Search for the cell housing the specified text and yield its [x, y] center coordinate. 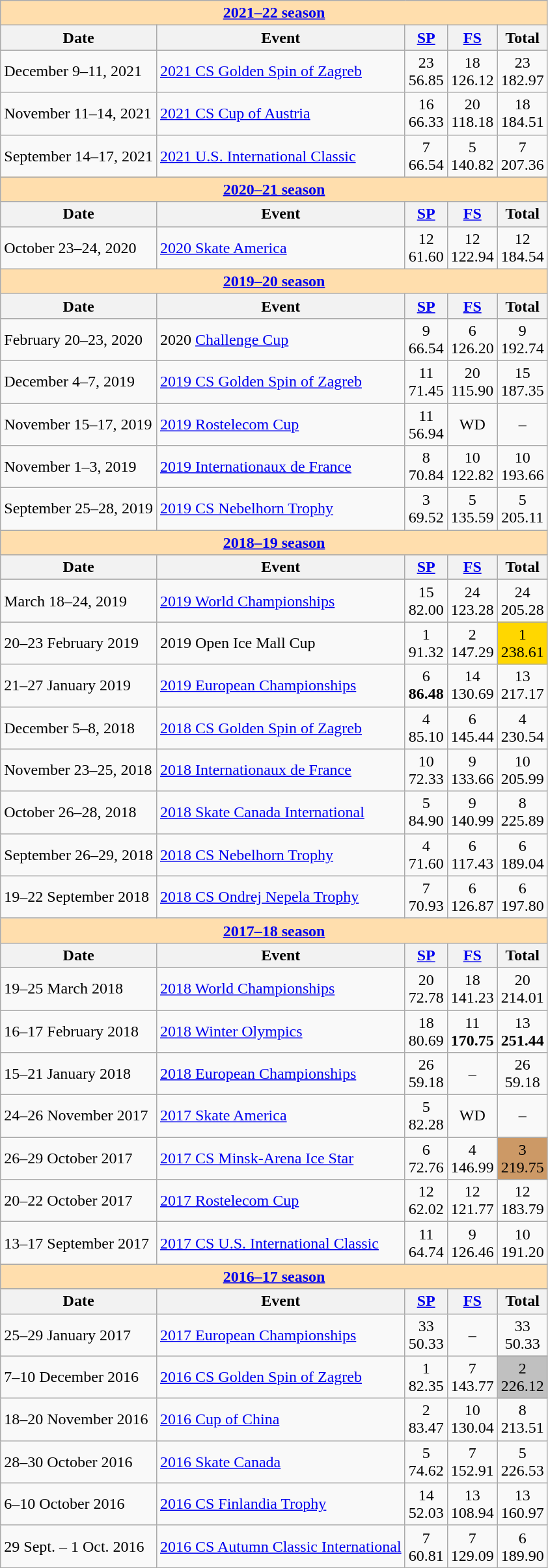
2017–18 season [275, 930]
2018 Winter Olympics [281, 1031]
2021 U.S. International Classic [281, 156]
2 226.12 [522, 1377]
November 23–25, 2018 [79, 770]
September 14–17, 2021 [79, 156]
29 Sept. – 1 Oct. 2016 [79, 1546]
3 219.75 [522, 1158]
4 230.54 [522, 727]
20 115.90 [473, 381]
2016 CS Golden Spin of Zagreb [281, 1377]
15–21 January 2018 [79, 1074]
13 108.94 [473, 1504]
5 226.53 [522, 1461]
24 205.28 [522, 601]
25–29 January 2017 [79, 1335]
6 86.48 [426, 686]
2018 CS Golden Spin of Zagreb [281, 727]
November 1–3, 2019 [79, 467]
10 122.82 [473, 467]
5 74.62 [426, 1461]
October 23–24, 2020 [79, 247]
20 214.01 [522, 989]
19–25 March 2018 [79, 989]
November 15–17, 2019 [79, 424]
1 82.35 [426, 1377]
10 193.66 [522, 467]
2018 European Championships [281, 1074]
3 69.52 [426, 509]
2016–17 season [275, 1277]
18–20 November 2016 [79, 1420]
10 191.20 [522, 1243]
2019 Internationaux de France [281, 467]
10 205.99 [522, 770]
12 183.79 [522, 1201]
4 71.60 [426, 855]
7 129.09 [473, 1546]
18 126.12 [473, 72]
8 213.51 [522, 1420]
23 182.97 [522, 72]
13 217.17 [522, 686]
6 189.04 [522, 855]
2016 Cup of China [281, 1420]
7–10 December 2016 [79, 1377]
2 83.47 [426, 1420]
2017 European Championships [281, 1335]
2020–21 season [275, 189]
March 18–24, 2019 [79, 601]
2017 Rostelecom Cup [281, 1201]
October 26–28, 2018 [79, 812]
2018 CS Ondrej Nepela Trophy [281, 897]
8 225.89 [522, 812]
December 9–11, 2021 [79, 72]
2016 Skate Canada [281, 1461]
5 84.90 [426, 812]
2019 World Championships [281, 601]
1 91.32 [426, 643]
September 26–29, 2018 [79, 855]
23 56.85 [426, 72]
21–27 January 2019 [79, 686]
December 4–7, 2019 [79, 381]
10 130.04 [473, 1420]
6 72.76 [426, 1158]
7 143.77 [473, 1377]
11 56.94 [426, 424]
18 141.23 [473, 989]
28–30 October 2016 [79, 1461]
December 5–8, 2018 [79, 727]
18 184.51 [522, 113]
20–22 October 2017 [79, 1201]
1 238.61 [522, 643]
8 70.84 [426, 467]
6 145.44 [473, 727]
11 170.75 [473, 1031]
2021–22 season [275, 13]
12 122.94 [473, 247]
18 80.69 [426, 1031]
13–17 September 2017 [79, 1243]
11 71.45 [426, 381]
2018 CS Nebelhorn Trophy [281, 855]
4 85.10 [426, 727]
5 82.28 [426, 1116]
2016 CS Autumn Classic International [281, 1546]
2017 CS Minsk-Arena Ice Star [281, 1158]
24–26 November 2017 [79, 1116]
2020 Skate America [281, 247]
9 126.46 [473, 1243]
10 72.33 [426, 770]
19–22 September 2018 [79, 897]
6 189.90 [522, 1546]
9 140.99 [473, 812]
7 66.54 [426, 156]
26–29 October 2017 [79, 1158]
5 205.11 [522, 509]
6 126.20 [473, 340]
20–23 February 2019 [79, 643]
2 147.29 [473, 643]
16 66.33 [426, 113]
15 187.35 [522, 381]
2016 CS Finlandia Trophy [281, 1504]
16–17 February 2018 [79, 1031]
9 133.66 [473, 770]
6–10 October 2016 [79, 1504]
2018 Skate Canada International [281, 812]
7 70.93 [426, 897]
7 152.91 [473, 1461]
5 140.82 [473, 156]
7 60.81 [426, 1546]
14 130.69 [473, 686]
6 197.80 [522, 897]
February 20–23, 2020 [79, 340]
13 251.44 [522, 1031]
4 146.99 [473, 1158]
12 61.60 [426, 247]
12 184.54 [522, 247]
2020 Challenge Cup [281, 340]
2019 European Championships [281, 686]
2018 Internationaux de France [281, 770]
14 52.03 [426, 1504]
2021 CS Cup of Austria [281, 113]
20 118.18 [473, 113]
November 11–14, 2021 [79, 113]
6 117.43 [473, 855]
12 62.02 [426, 1201]
2019–20 season [275, 281]
2021 CS Golden Spin of Zagreb [281, 72]
6 126.87 [473, 897]
12 121.77 [473, 1201]
2019 Open Ice Mall Cup [281, 643]
13 160.97 [522, 1504]
2017 CS U.S. International Classic [281, 1243]
9 66.54 [426, 340]
7 207.36 [522, 156]
2019 Rostelecom Cup [281, 424]
5 135.59 [473, 509]
September 25–28, 2019 [79, 509]
11 64.74 [426, 1243]
2019 CS Golden Spin of Zagreb [281, 381]
20 72.78 [426, 989]
24 123.28 [473, 601]
15 82.00 [426, 601]
9 192.74 [522, 340]
2018 World Championships [281, 989]
2019 CS Nebelhorn Trophy [281, 509]
2017 Skate America [281, 1116]
2018–19 season [275, 543]
